Determine the [x, y] coordinate at the center of the cell enclosing the given text.  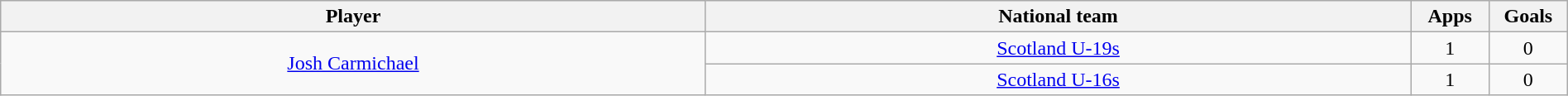
Josh Carmichael [354, 64]
Apps [1451, 17]
Scotland U-16s [1059, 79]
Goals [1528, 17]
Player [354, 17]
National team [1059, 17]
Scotland U-19s [1059, 48]
